Scan for the cell matching the given text and deliver its [x, y] coordinate at center. 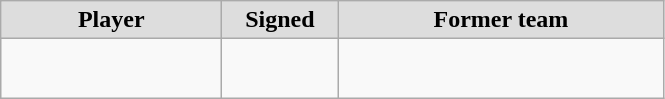
Former team [501, 20]
Signed [280, 20]
Player [112, 20]
